Scan for the cell matching the given text and deliver its (x, y) coordinate at center. 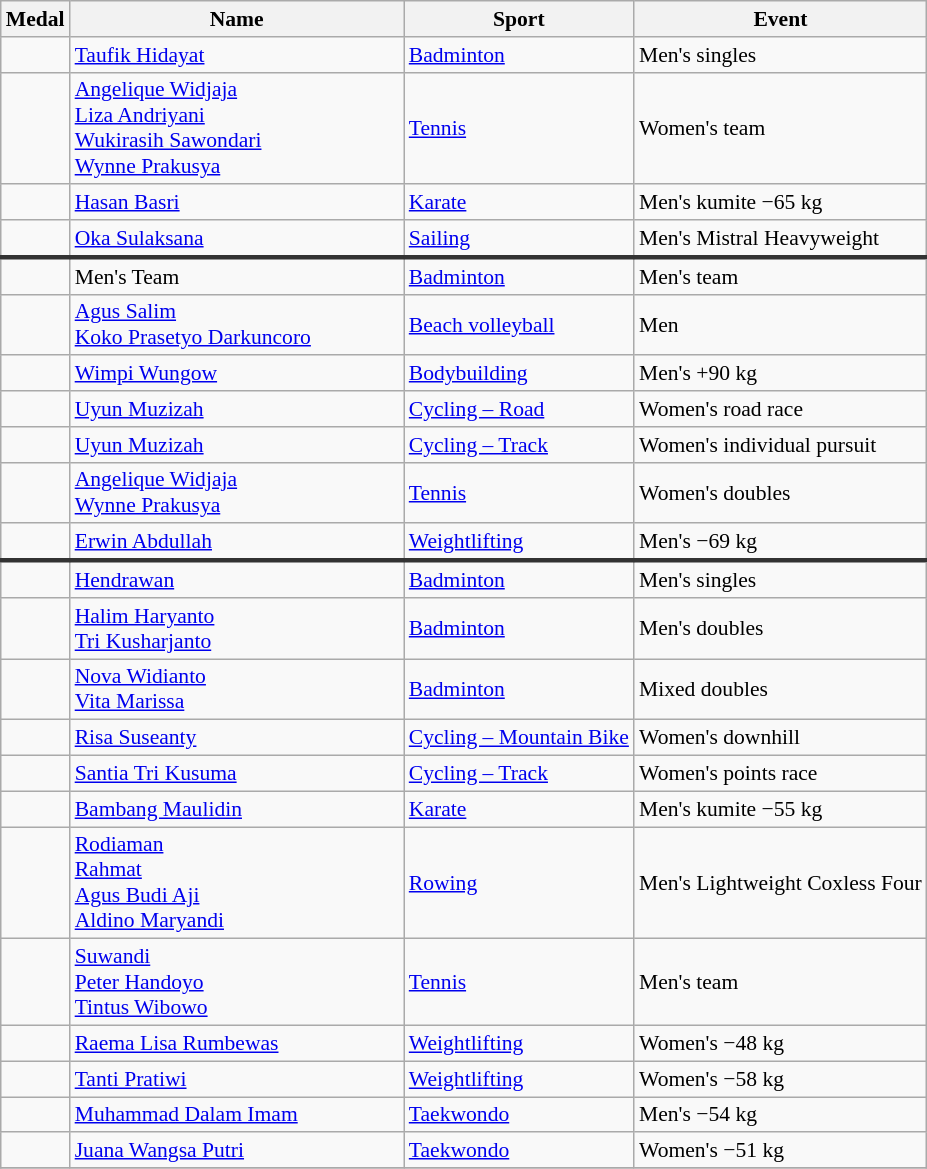
Women's individual pursuit (780, 445)
Raema Lisa Rumbewas (237, 1044)
Tanti Pratiwi (237, 1079)
Bambang Maulidin (237, 809)
Men's Lightweight Coxless Four (780, 883)
Women's points race (780, 774)
Women's doubles (780, 492)
Juana Wangsa Putri (237, 1151)
Hendrawan (237, 580)
Women's −48 kg (780, 1044)
Beach volleyball (519, 324)
Agus Salim Koko Prasetyo Darkuncoro (237, 324)
Rodiaman Rahmat Agus Budi Aji Aldino Maryandi (237, 883)
Name (237, 19)
Men (780, 324)
Halim Haryanto Tri Kusharjanto (237, 628)
Women's downhill (780, 738)
Event (780, 19)
Bodybuilding (519, 374)
Women's road race (780, 409)
Sport (519, 19)
Nova Widianto Vita Marissa (237, 690)
Erwin Abdullah (237, 542)
Men's kumite −55 kg (780, 809)
Men's kumite −65 kg (780, 203)
Santia Tri Kusuma (237, 774)
Women's team (780, 128)
Men's +90 kg (780, 374)
Oka Sulaksana (237, 238)
Men's Mistral Heavyweight (780, 238)
Muhammad Dalam Imam (237, 1115)
Men's Team (237, 276)
Women's −51 kg (780, 1151)
Medal (36, 19)
Cycling – Mountain Bike (519, 738)
Men's −54 kg (780, 1115)
Wimpi Wungow (237, 374)
Taufik Hidayat (237, 55)
Angelique Widjaja Liza Andriyani Wukirasih Sawondari Wynne Prakusya (237, 128)
Sailing (519, 238)
Hasan Basri (237, 203)
Risa Suseanty (237, 738)
Cycling – Road (519, 409)
Men's doubles (780, 628)
Men's −69 kg (780, 542)
Rowing (519, 883)
Suwandi Peter Handoyo Tintus Wibowo (237, 982)
Women's −58 kg (780, 1079)
Angelique Widjaja Wynne Prakusya (237, 492)
Mixed doubles (780, 690)
